Detect which cell encompasses the target text, then output its (X, Y) center coordinate. 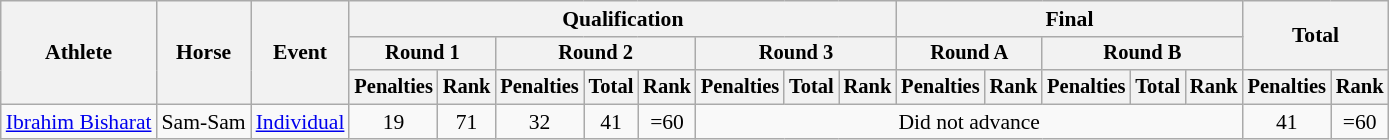
Final (1069, 19)
Qualification (622, 19)
Horse (204, 52)
Ibrahim Bisharat (79, 122)
Round A (969, 54)
Round B (1142, 54)
Event (300, 52)
Sam-Sam (204, 122)
71 (467, 122)
Round 3 (796, 54)
Athlete (79, 52)
Round 2 (595, 54)
19 (393, 122)
32 (539, 122)
Did not advance (970, 122)
Round 1 (422, 54)
Individual (300, 122)
